Identify which cell holds the provided text, then report its (X, Y) central coordinate. 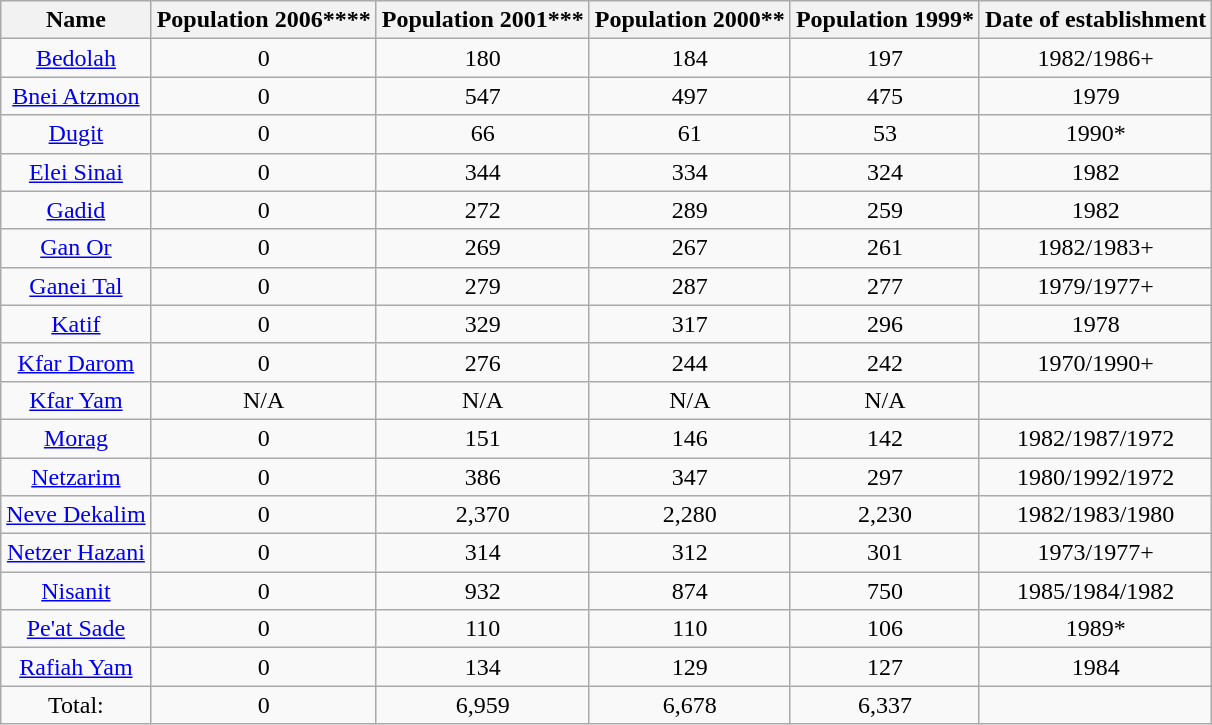
289 (690, 210)
Kfar Darom (76, 362)
244 (690, 362)
Bnei Atzmon (76, 96)
1989* (1095, 629)
Katif (76, 324)
1978 (1095, 324)
Name (76, 20)
269 (482, 248)
134 (482, 667)
Ganei Tal (76, 286)
1982/1983/1980 (1095, 515)
151 (482, 438)
344 (482, 172)
287 (690, 286)
1979/1977+ (1095, 286)
272 (482, 210)
61 (690, 134)
1985/1984/1982 (1095, 591)
6,678 (690, 705)
146 (690, 438)
Pe'at Sade (76, 629)
1984 (1095, 667)
Elei Sinai (76, 172)
Netzarim (76, 477)
750 (884, 591)
242 (884, 362)
142 (884, 438)
874 (690, 591)
Total: (76, 705)
386 (482, 477)
Date of establishment (1095, 20)
276 (482, 362)
1970/1990+ (1095, 362)
497 (690, 96)
6,959 (482, 705)
1990* (1095, 134)
2,370 (482, 515)
6,337 (884, 705)
Population 2001*** (482, 20)
Population 2006**** (264, 20)
66 (482, 134)
296 (884, 324)
261 (884, 248)
314 (482, 553)
Population 2000** (690, 20)
279 (482, 286)
197 (884, 58)
Kfar Yam (76, 400)
Nisanit (76, 591)
259 (884, 210)
2,230 (884, 515)
Morag (76, 438)
129 (690, 667)
Bedolah (76, 58)
Gan Or (76, 248)
Gadid (76, 210)
547 (482, 96)
324 (884, 172)
277 (884, 286)
267 (690, 248)
317 (690, 324)
53 (884, 134)
1980/1992/1972 (1095, 477)
Netzer Hazani (76, 553)
Dugit (76, 134)
334 (690, 172)
127 (884, 667)
297 (884, 477)
106 (884, 629)
180 (482, 58)
184 (690, 58)
1982/1986+ (1095, 58)
932 (482, 591)
1973/1977+ (1095, 553)
1979 (1095, 96)
312 (690, 553)
Neve Dekalim (76, 515)
301 (884, 553)
1982/1987/1972 (1095, 438)
Rafiah Yam (76, 667)
2,280 (690, 515)
Population 1999* (884, 20)
347 (690, 477)
329 (482, 324)
1982/1983+ (1095, 248)
475 (884, 96)
